Capture the cell that displays the provided text and extract its (X, Y) central coordinate. 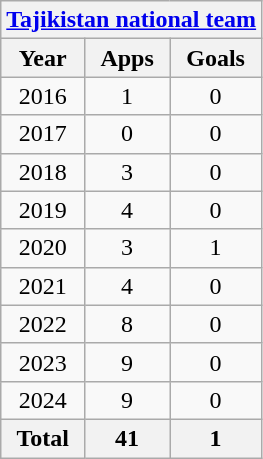
2022 (43, 324)
2023 (43, 362)
2020 (43, 248)
Total (43, 438)
Year (43, 58)
8 (128, 324)
Goals (216, 58)
2017 (43, 134)
2018 (43, 172)
2021 (43, 286)
Tajikistan national team (132, 20)
2016 (43, 96)
2024 (43, 400)
Apps (128, 58)
41 (128, 438)
2019 (43, 210)
